Identify which cell holds the provided text, then report its (x, y) central coordinate. 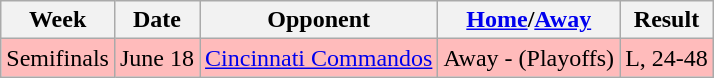
Week (58, 20)
Away - (Playoffs) (529, 58)
June 18 (156, 58)
Semifinals (58, 58)
L, 24-48 (667, 58)
Date (156, 20)
Result (667, 20)
Opponent (319, 20)
Cincinnati Commandos (319, 58)
Home/Away (529, 20)
